Locate the cell with the specified text and output its [X, Y] center coordinate. 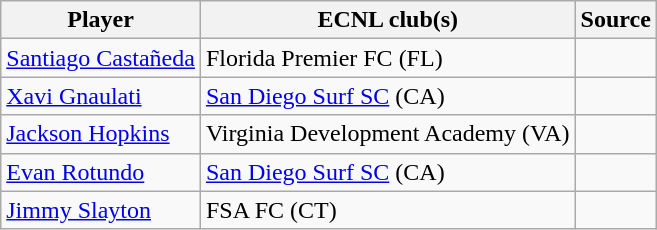
Player [101, 20]
FSA FC (CT) [388, 210]
Source [616, 20]
Evan Rotundo [101, 172]
Xavi Gnaulati [101, 96]
Jimmy Slayton [101, 210]
Florida Premier FC (FL) [388, 58]
Virginia Development Academy (VA) [388, 134]
Jackson Hopkins [101, 134]
ECNL club(s) [388, 20]
Santiago Castañeda [101, 58]
